Identify which cell holds the provided text, then report its (x, y) central coordinate. 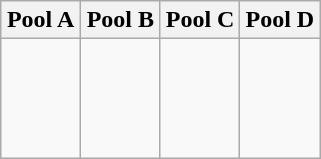
Pool D (280, 20)
Pool B (120, 20)
Pool A (41, 20)
Pool C (200, 20)
